Output the [X, Y] coordinate of the center of the cell containing the given text.  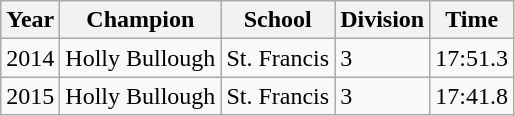
Champion [140, 20]
17:41.8 [472, 96]
School [278, 20]
17:51.3 [472, 58]
Division [382, 20]
2014 [30, 58]
Time [472, 20]
Year [30, 20]
2015 [30, 96]
